Return [X, Y] of the center of cell containing provided text 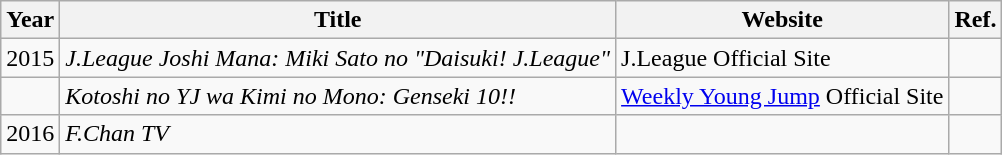
J.League Official Site [782, 58]
2016 [30, 134]
2015 [30, 58]
Title [338, 20]
Kotoshi no YJ wa Kimi no Mono: Genseki 10!! [338, 96]
Year [30, 20]
Weekly Young Jump Official Site [782, 96]
F.Chan TV [338, 134]
J.League Joshi Mana: Miki Sato no "Daisuki! J.League" [338, 58]
Ref. [976, 20]
Website [782, 20]
